Locate the cell with the specified text and output its (X, Y) center coordinate. 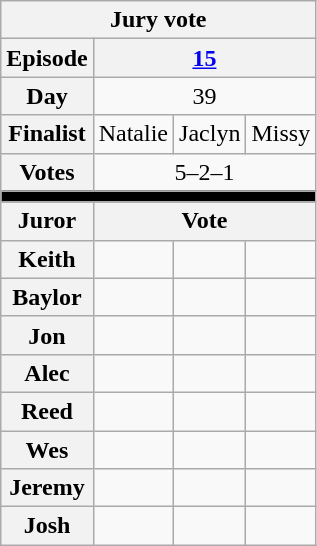
Jury vote (158, 20)
15 (204, 58)
Keith (47, 259)
Vote (204, 221)
5–2–1 (204, 172)
Jon (47, 335)
Jaclyn (210, 134)
Josh (47, 526)
39 (204, 96)
Wes (47, 449)
Votes (47, 172)
Day (47, 96)
Jeremy (47, 488)
Reed (47, 411)
Episode (47, 58)
Finalist (47, 134)
Alec (47, 373)
Baylor (47, 297)
Missy (281, 134)
Natalie (133, 134)
Juror (47, 221)
